Detect which cell encompasses the target text, then output its [X, Y] center coordinate. 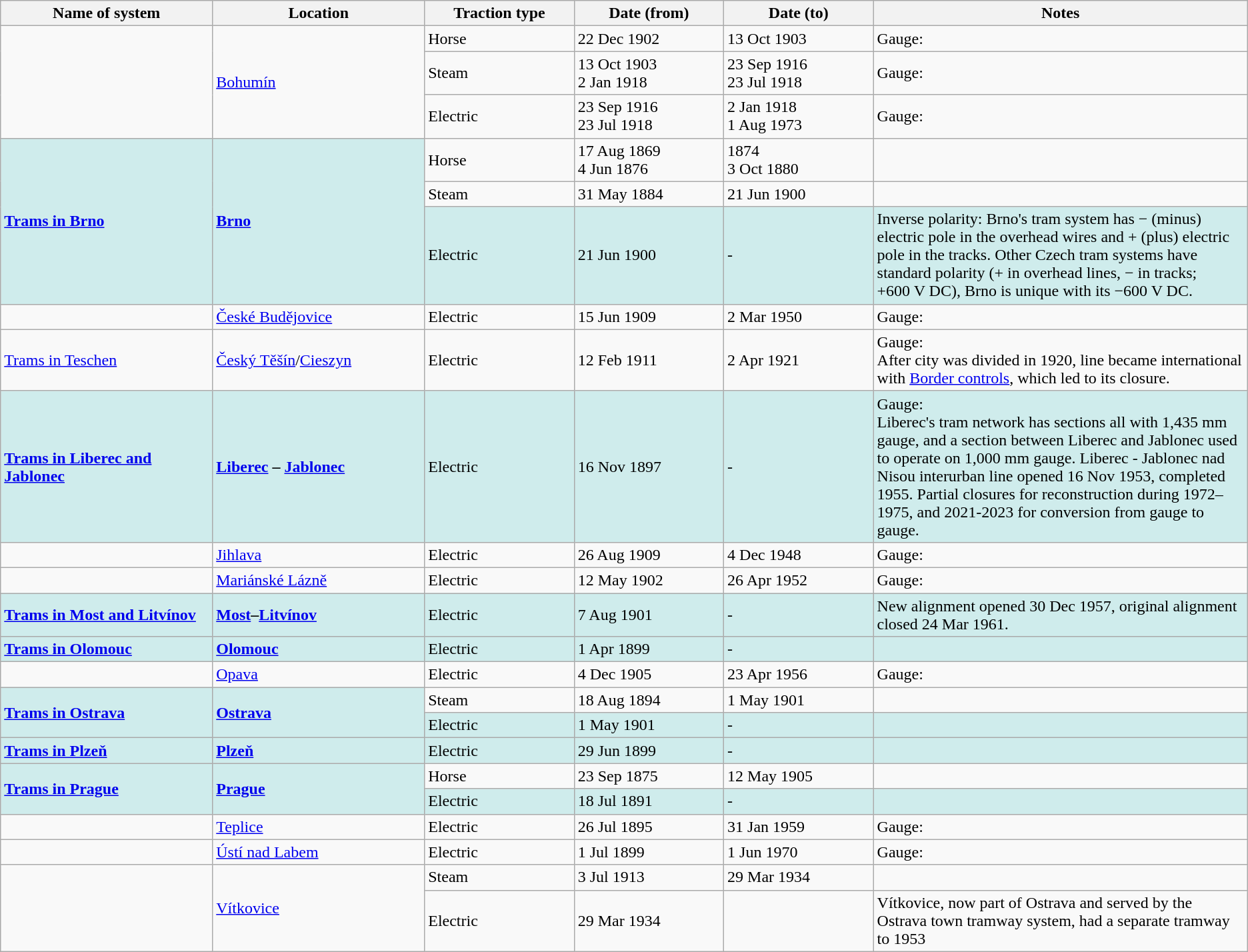
12 May 1905 [799, 776]
31 Jan 1959 [799, 827]
7 Aug 1901 [649, 615]
31 May 1884 [649, 194]
1 Apr 1899 [649, 649]
Prague [319, 789]
Vítkovice, now part of Ostrava and served by the Ostrava town tramway system, had a separate tramway to 1953 [1060, 921]
Vítkovice [319, 908]
26 Aug 1909 [649, 555]
České Budějovice [319, 317]
Date (from) [649, 13]
Trams in Plzeň [107, 751]
Teplice [319, 827]
Trams in Olomouc [107, 649]
New alignment opened 30 Dec 1957, original alignment closed 24 Mar 1961. [1060, 615]
Jihlava [319, 555]
12 May 1902 [649, 580]
17 Aug 18694 Jun 1876 [649, 160]
13 Oct 19032 Jan 1918 [649, 73]
Date (to) [799, 13]
Plzeň [319, 751]
22 Dec 1902 [649, 39]
Trams in Liberec and Jablonec [107, 467]
Olomouc [319, 649]
Trams in Teschen [107, 360]
18 Aug 1894 [649, 700]
26 Apr 1952 [799, 580]
16 Nov 1897 [649, 467]
4 Dec 1948 [799, 555]
Trams in Prague [107, 789]
Gauge: After city was divided in 1920, line became international with Border controls, which led to its closure. [1060, 360]
26 Jul 1895 [649, 827]
Name of system [107, 13]
Bohumín [319, 82]
1 Jun 1970 [799, 852]
2 Apr 1921 [799, 360]
2 Mar 1950 [799, 317]
23 Apr 1956 [799, 675]
Ústí nad Labem [319, 852]
15 Jun 1909 [649, 317]
Notes [1060, 13]
Opava [319, 675]
13 Oct 1903 [799, 39]
Brno [319, 221]
Mariánské Lázně [319, 580]
23 Sep 1875 [649, 776]
12 Feb 1911 [649, 360]
Trams in Brno [107, 221]
Ostrava [319, 713]
18743 Oct 1880 [799, 160]
Liberec – Jablonec [319, 467]
29 Jun 1899 [649, 751]
3 Jul 1913 [649, 877]
Most–Litvínov [319, 615]
Traction type [499, 13]
Český Těšín/Cieszyn [319, 360]
Trams in Ostrava [107, 713]
18 Jul 1891 [649, 801]
2 Jan 19181 Aug 1973 [799, 116]
Location [319, 13]
1 Jul 1899 [649, 852]
Trams in Most and Litvínov [107, 615]
4 Dec 1905 [649, 675]
